Search for the cell housing the specified text and yield its (x, y) center coordinate. 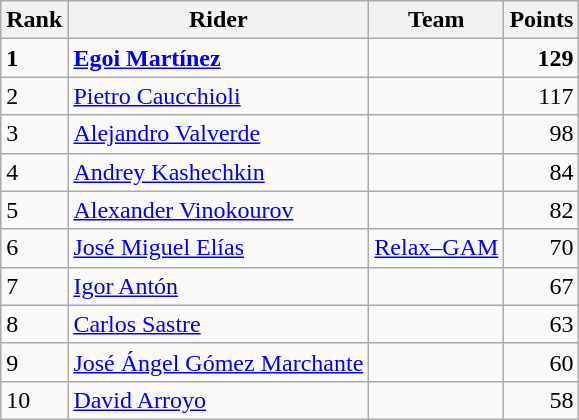
117 (542, 96)
3 (34, 134)
98 (542, 134)
Carlos Sastre (218, 324)
6 (34, 248)
Rider (218, 20)
Igor Antón (218, 286)
José Ángel Gómez Marchante (218, 362)
Points (542, 20)
84 (542, 172)
Team (436, 20)
Andrey Kashechkin (218, 172)
63 (542, 324)
9 (34, 362)
129 (542, 58)
7 (34, 286)
10 (34, 400)
1 (34, 58)
Egoi Martínez (218, 58)
José Miguel Elías (218, 248)
8 (34, 324)
Relax–GAM (436, 248)
5 (34, 210)
60 (542, 362)
David Arroyo (218, 400)
70 (542, 248)
Pietro Caucchioli (218, 96)
2 (34, 96)
4 (34, 172)
67 (542, 286)
Alejandro Valverde (218, 134)
Rank (34, 20)
58 (542, 400)
82 (542, 210)
Alexander Vinokourov (218, 210)
